Identify which cell holds the provided text, then report its (X, Y) central coordinate. 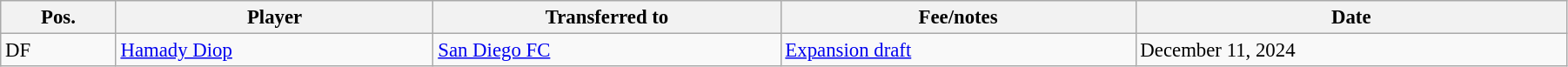
Player (275, 17)
Expansion draft (958, 50)
Transferred to (607, 17)
San Diego FC (607, 50)
Fee/notes (958, 17)
December 11, 2024 (1350, 50)
Pos. (58, 17)
Date (1350, 17)
DF (58, 50)
Hamady Diop (275, 50)
